Pinpoint the cell where the given text exists, returning its [X, Y] midpoint coordinate. 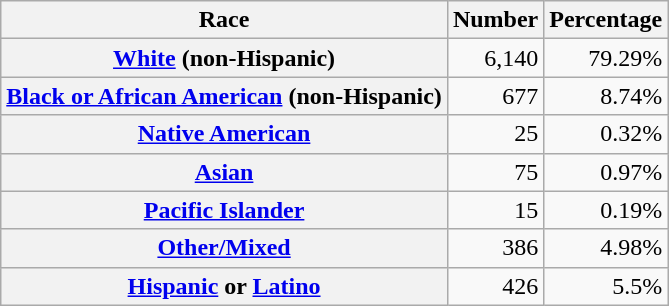
Asian [224, 172]
79.29% [606, 58]
Hispanic or Latino [224, 286]
Other/Mixed [224, 248]
0.32% [606, 134]
Pacific Islander [224, 210]
6,140 [495, 58]
4.98% [606, 248]
386 [495, 248]
Number [495, 20]
8.74% [606, 96]
Percentage [606, 20]
5.5% [606, 286]
Black or African American (non-Hispanic) [224, 96]
25 [495, 134]
0.19% [606, 210]
75 [495, 172]
15 [495, 210]
677 [495, 96]
0.97% [606, 172]
426 [495, 286]
White (non-Hispanic) [224, 58]
Native American [224, 134]
Race [224, 20]
